Return the [X, Y] coordinate for the center point of the cell that contains the specified text.  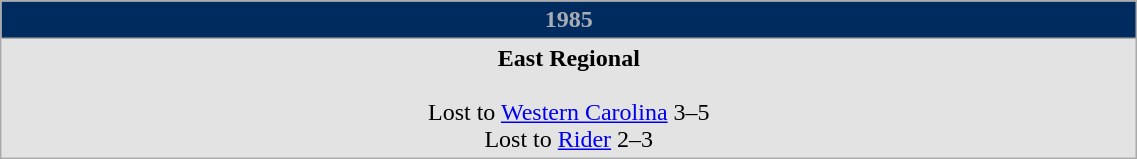
East RegionalLost to Western Carolina 3–5Lost to Rider 2–3 [569, 98]
1985 [569, 20]
